Capture the cell that displays the provided text and extract its (x, y) central coordinate. 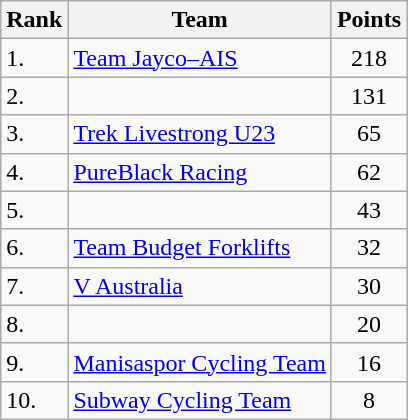
Rank (34, 20)
Subway Cycling Team (200, 400)
PureBlack Racing (200, 172)
4. (34, 172)
62 (368, 172)
2. (34, 96)
6. (34, 248)
9. (34, 362)
Team Budget Forklifts (200, 248)
8. (34, 324)
Team Jayco–AIS (200, 58)
10. (34, 400)
32 (368, 248)
65 (368, 134)
218 (368, 58)
20 (368, 324)
131 (368, 96)
Trek Livestrong U23 (200, 134)
7. (34, 286)
16 (368, 362)
8 (368, 400)
30 (368, 286)
V Australia (200, 286)
Manisaspor Cycling Team (200, 362)
3. (34, 134)
Points (368, 20)
Team (200, 20)
1. (34, 58)
5. (34, 210)
43 (368, 210)
